Return the (x, y) coordinate for the center point of the cell that contains the specified text.  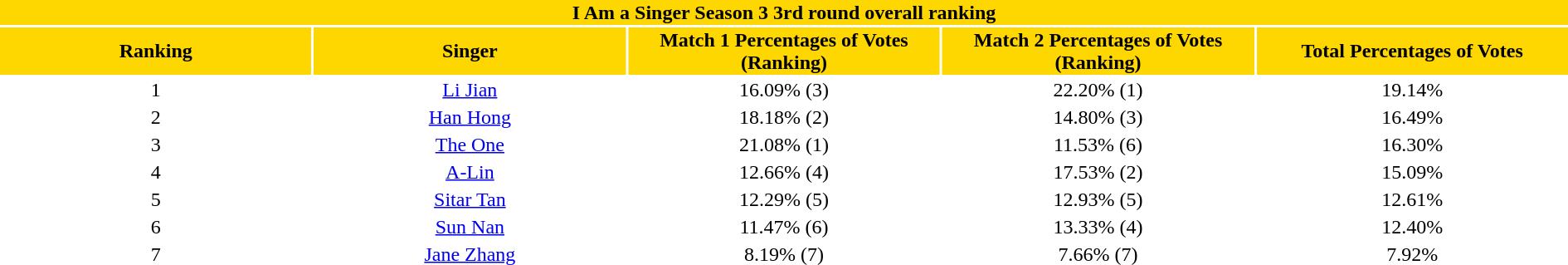
Singer (470, 52)
Total Percentages of Votes (1412, 52)
17.53% (2) (1098, 172)
14.80% (3) (1098, 117)
21.08% (1) (784, 145)
3 (156, 145)
12.61% (1412, 199)
18.18% (2) (784, 117)
12.29% (5) (784, 199)
Sun Nan (470, 227)
4 (156, 172)
19.14% (1412, 90)
Ranking (156, 52)
Li Jian (470, 90)
Han Hong (470, 117)
12.40% (1412, 227)
11.53% (6) (1098, 145)
Match 2 Percentages of Votes (Ranking) (1098, 52)
16.09% (3) (784, 90)
1 (156, 90)
5 (156, 199)
12.66% (4) (784, 172)
16.49% (1412, 117)
15.09% (1412, 172)
12.93% (5) (1098, 199)
2 (156, 117)
11.47% (6) (784, 227)
13.33% (4) (1098, 227)
22.20% (1) (1098, 90)
Match 1 Percentages of Votes (Ranking) (784, 52)
A-Lin (470, 172)
I Am a Singer Season 3 3rd round overall ranking (784, 12)
The One (470, 145)
6 (156, 227)
Sitar Tan (470, 199)
16.30% (1412, 145)
